Determine the [x, y] coordinate at the center of the cell enclosing the given text.  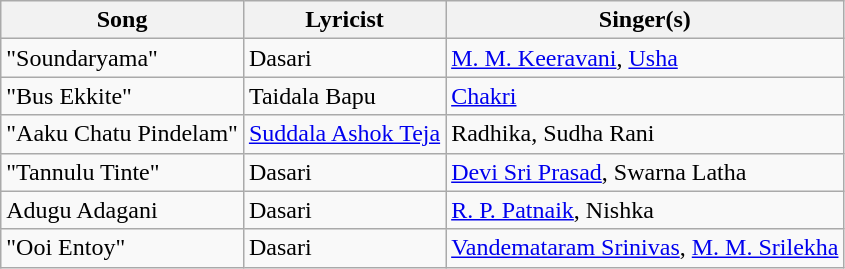
Devi Sri Prasad, Swarna Latha [645, 172]
Singer(s) [645, 20]
R. P. Patnaik, Nishka [645, 210]
"Soundaryama" [122, 58]
Chakri [645, 96]
"Aaku Chatu Pindelam" [122, 134]
Suddala Ashok Teja [344, 134]
Adugu Adagani [122, 210]
Taidala Bapu [344, 96]
Lyricist [344, 20]
"Tannulu Tinte" [122, 172]
"Ooi Entoy" [122, 248]
M. M. Keeravani, Usha [645, 58]
Radhika, Sudha Rani [645, 134]
Song [122, 20]
Vandemataram Srinivas, M. M. Srilekha [645, 248]
"Bus Ekkite" [122, 96]
